Provide the (x, y) coordinate of the cell's center where the given text is located.  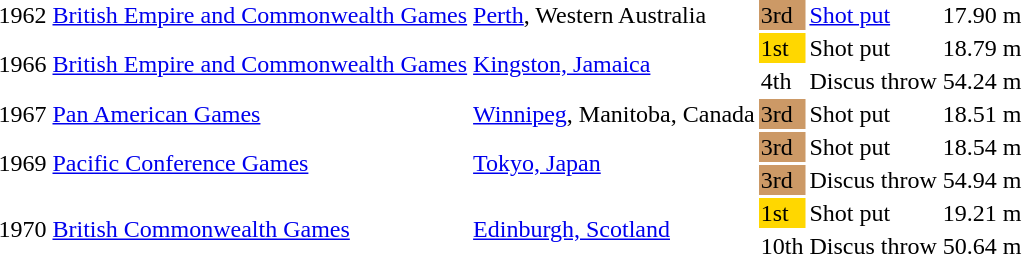
Perth, Western Australia (614, 15)
Tokyo, Japan (614, 164)
Pacific Conference Games (260, 164)
4th (782, 81)
Winnipeg, Manitoba, Canada (614, 114)
Pan American Games (260, 114)
Kingston, Jamaica (614, 64)
